Detect which cell encompasses the target text, then output its (x, y) center coordinate. 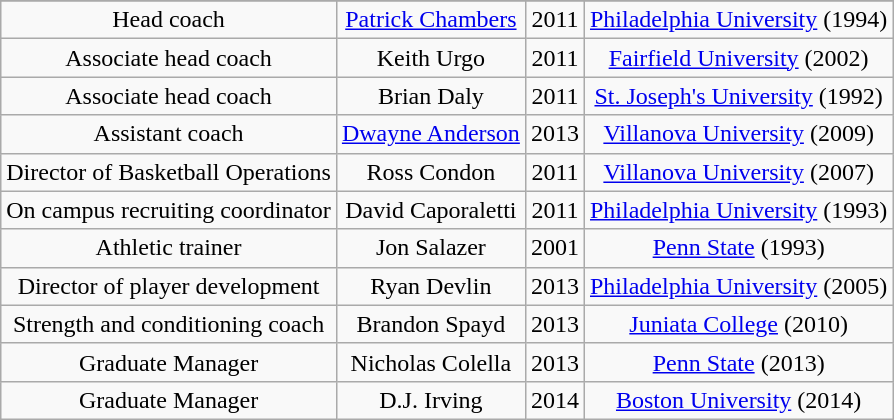
Ryan Devlin (430, 286)
Ross Condon (430, 172)
St. Joseph's University (1992) (738, 96)
Philadelphia University (2005) (738, 286)
Assistant coach (169, 134)
Director of player development (169, 286)
Juniata College (2010) (738, 324)
Dwayne Anderson (430, 134)
Head coach (169, 20)
Brandon Spayd (430, 324)
Athletic trainer (169, 248)
Director of Basketball Operations (169, 172)
2014 (554, 400)
Penn State (2013) (738, 362)
On campus recruiting coordinator (169, 210)
Boston University (2014) (738, 400)
Philadelphia University (1994) (738, 20)
David Caporaletti (430, 210)
Patrick Chambers (430, 20)
Villanova University (2007) (738, 172)
Brian Daly (430, 96)
Jon Salazer (430, 248)
D.J. Irving (430, 400)
Fairfield University (2002) (738, 58)
2001 (554, 248)
Strength and conditioning coach (169, 324)
Keith Urgo (430, 58)
Penn State (1993) (738, 248)
Nicholas Colella (430, 362)
Philadelphia University (1993) (738, 210)
Villanova University (2009) (738, 134)
